Extract the [x, y] coordinate from the center of the cell holding the provided text.  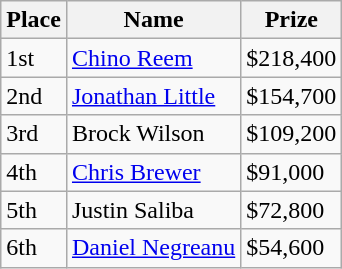
$91,000 [292, 172]
$218,400 [292, 58]
Chris Brewer [153, 172]
Place [34, 20]
Chino Reem [153, 58]
$154,700 [292, 96]
1st [34, 58]
5th [34, 210]
2nd [34, 96]
$72,800 [292, 210]
6th [34, 248]
Name [153, 20]
Prize [292, 20]
Justin Saliba [153, 210]
4th [34, 172]
$109,200 [292, 134]
Jonathan Little [153, 96]
Daniel Negreanu [153, 248]
3rd [34, 134]
Brock Wilson [153, 134]
$54,600 [292, 248]
